Provide the (x, y) coordinate of the cell's center where the given text is located.  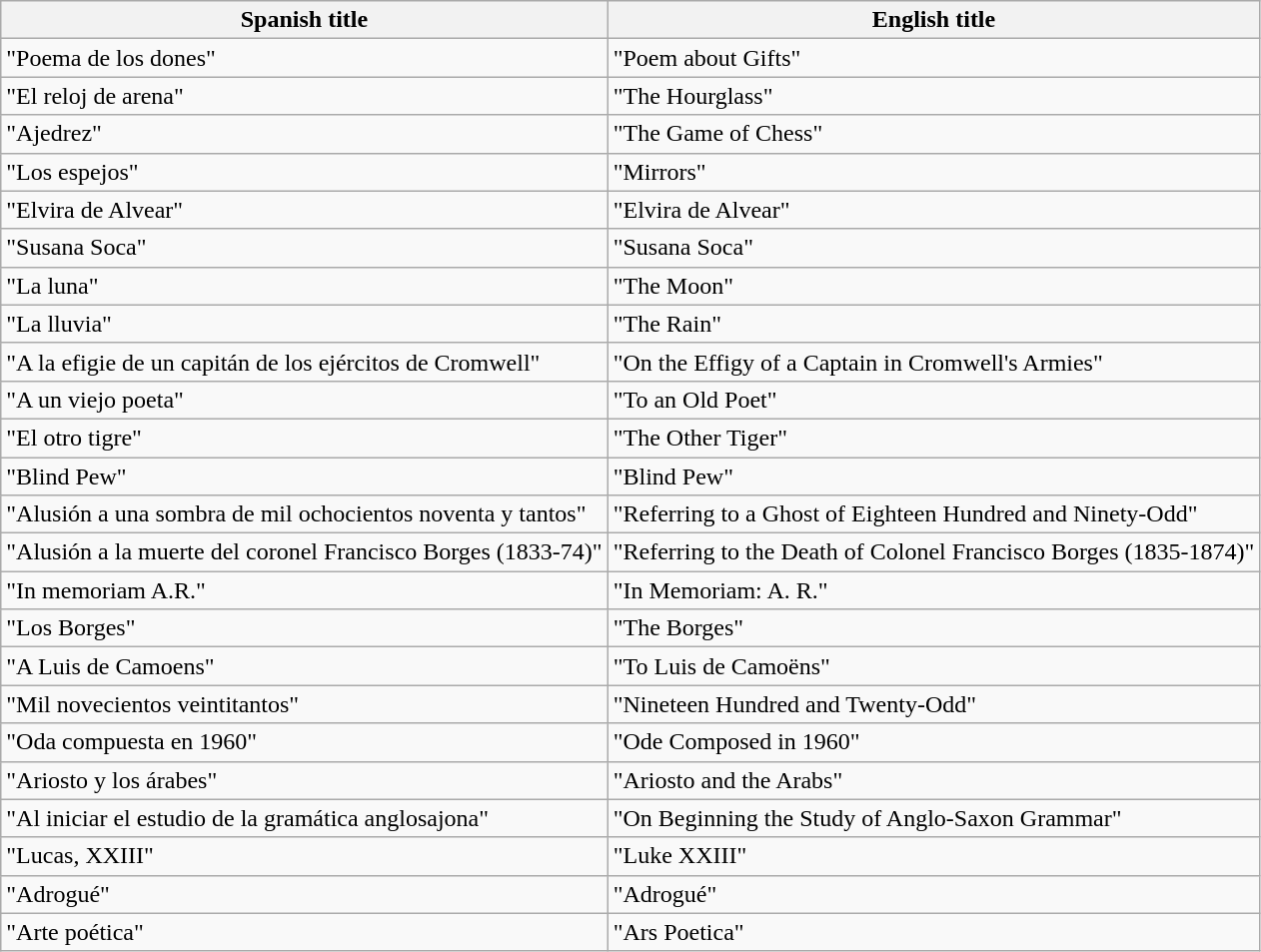
"Ariosto and the Arabs" (933, 780)
"The Hourglass" (933, 96)
"The Rain" (933, 324)
"The Borges" (933, 628)
"In memoriam A.R." (304, 590)
"A Luis de Camoens" (304, 666)
"On the Effigy of a Captain in Cromwell's Armies" (933, 362)
Spanish title (304, 20)
"Mil novecientos veintitantos" (304, 704)
"On Beginning the Study of Anglo-Saxon Grammar" (933, 818)
"Alusión a la muerte del coronel Francisco Borges (1833-74)" (304, 552)
"Al iniciar el estudio de la gramática anglosajona" (304, 818)
"A la efigie de un capitán de los ejércitos de Cromwell" (304, 362)
"Alusión a una sombra de mil ochocientos noventa y tantos" (304, 514)
English title (933, 20)
"La luna" (304, 286)
"Ajedrez" (304, 134)
"Nineteen Hundred and Twenty-Odd" (933, 704)
"To an Old Poet" (933, 400)
"Mirrors" (933, 172)
"Lucas, XXIII" (304, 856)
"La lluvia" (304, 324)
"Arte poética" (304, 932)
"Ars Poetica" (933, 932)
"The Game of Chess" (933, 134)
"Luke XXIII" (933, 856)
"The Other Tiger" (933, 438)
"Los espejos" (304, 172)
"Los Borges" (304, 628)
"El reloj de arena" (304, 96)
"Ode Composed in 1960" (933, 742)
"Poema de los dones" (304, 58)
"Poem about Gifts" (933, 58)
"A un viejo poeta" (304, 400)
"Ariosto y los árabes" (304, 780)
"Referring to a Ghost of Eighteen Hundred and Ninety-Odd" (933, 514)
"Oda compuesta en 1960" (304, 742)
"The Moon" (933, 286)
"To Luis de Camoëns" (933, 666)
"Referring to the Death of Colonel Francisco Borges (1835-1874)" (933, 552)
"In Memoriam: A. R." (933, 590)
"El otro tigre" (304, 438)
